For the text-containing cell, return its midpoint in (x, y) coordinate format. 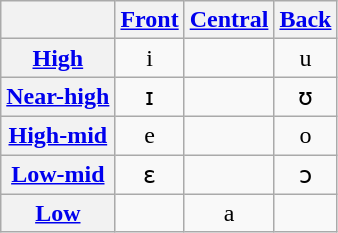
Low (58, 213)
Front (150, 20)
ɔ (306, 174)
Near-high (58, 97)
ɪ (150, 97)
ɛ (150, 174)
High (58, 58)
e (150, 135)
o (306, 135)
Back (306, 20)
i (150, 58)
a (229, 213)
Low-mid (58, 174)
ʊ (306, 97)
u (306, 58)
Central (229, 20)
High-mid (58, 135)
